Locate the cell with the specified text and output its [X, Y] center coordinate. 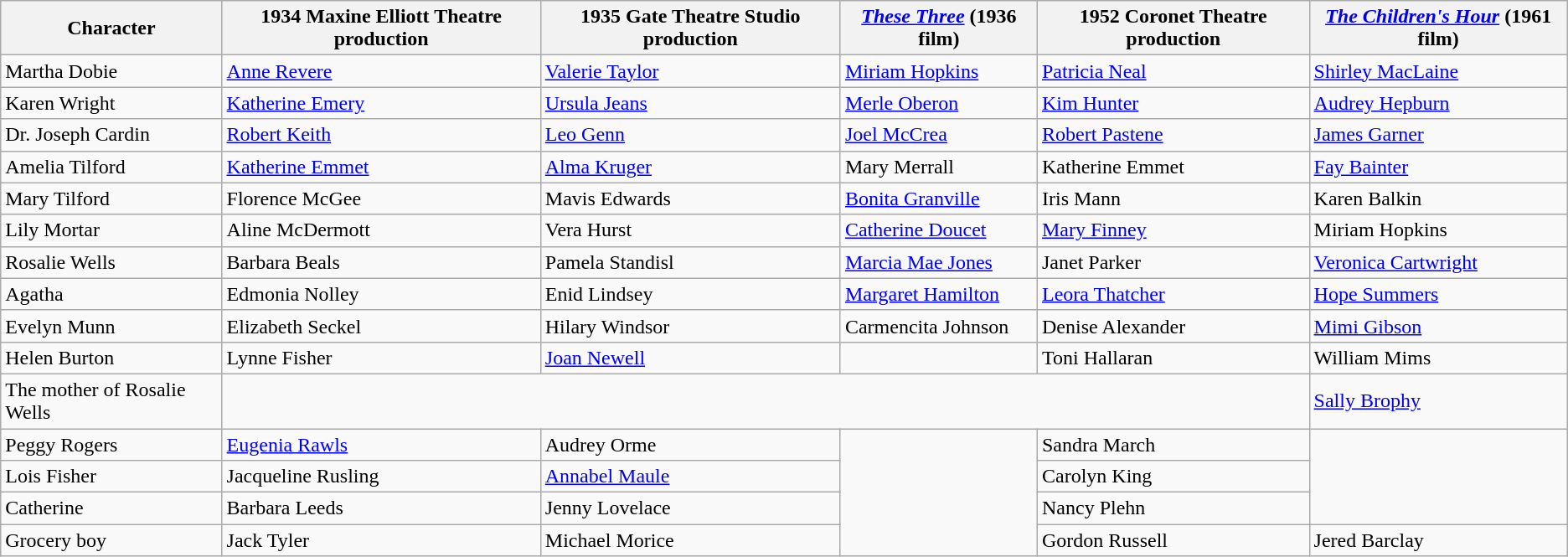
Rosalie Wells [111, 262]
Enid Lindsey [690, 294]
1934 Maxine Elliott Theatre production [381, 28]
Leora Thatcher [1173, 294]
Eugenia Rawls [381, 445]
Merle Oberon [938, 103]
Helen Burton [111, 358]
Lily Mortar [111, 230]
Mary Tilford [111, 199]
Audrey Hepburn [1438, 103]
Character [111, 28]
Amelia Tilford [111, 167]
Carmencita Johnson [938, 326]
Anne Revere [381, 71]
Iris Mann [1173, 199]
Karen Balkin [1438, 199]
Grocery boy [111, 540]
Mary Finney [1173, 230]
Denise Alexander [1173, 326]
1952 Coronet Theatre production [1173, 28]
Michael Morice [690, 540]
Carolyn King [1173, 477]
1935 Gate Theatre Studio production [690, 28]
Sandra March [1173, 445]
Lois Fisher [111, 477]
Catherine [111, 508]
Mimi Gibson [1438, 326]
Marcia Mae Jones [938, 262]
Joan Newell [690, 358]
These Three (1936 film) [938, 28]
Hilary Windsor [690, 326]
Nancy Plehn [1173, 508]
Barbara Beals [381, 262]
Kim Hunter [1173, 103]
Valerie Taylor [690, 71]
William Mims [1438, 358]
Dr. Joseph Cardin [111, 135]
Evelyn Munn [111, 326]
Elizabeth Seckel [381, 326]
Sally Brophy [1438, 400]
Martha Dobie [111, 71]
Fay Bainter [1438, 167]
Florence McGee [381, 199]
Aline McDermott [381, 230]
Mavis Edwards [690, 199]
Pamela Standisl [690, 262]
Toni Hallaran [1173, 358]
Barbara Leeds [381, 508]
Lynne Fisher [381, 358]
James Garner [1438, 135]
The mother of Rosalie Wells [111, 400]
Hope Summers [1438, 294]
Annabel Maule [690, 477]
Shirley MacLaine [1438, 71]
Leo Genn [690, 135]
Ursula Jeans [690, 103]
Joel McCrea [938, 135]
Robert Keith [381, 135]
Jenny Lovelace [690, 508]
Peggy Rogers [111, 445]
The Children's Hour (1961 film) [1438, 28]
Veronica Cartwright [1438, 262]
Bonita Granville [938, 199]
Gordon Russell [1173, 540]
Catherine Doucet [938, 230]
Agatha [111, 294]
Edmonia Nolley [381, 294]
Alma Kruger [690, 167]
Audrey Orme [690, 445]
Karen Wright [111, 103]
Margaret Hamilton [938, 294]
Patricia Neal [1173, 71]
Jacqueline Rusling [381, 477]
Jack Tyler [381, 540]
Katherine Emery [381, 103]
Janet Parker [1173, 262]
Mary Merrall [938, 167]
Jered Barclay [1438, 540]
Vera Hurst [690, 230]
Robert Pastene [1173, 135]
